Extract the [X, Y] coordinate from the center of the cell holding the provided text.  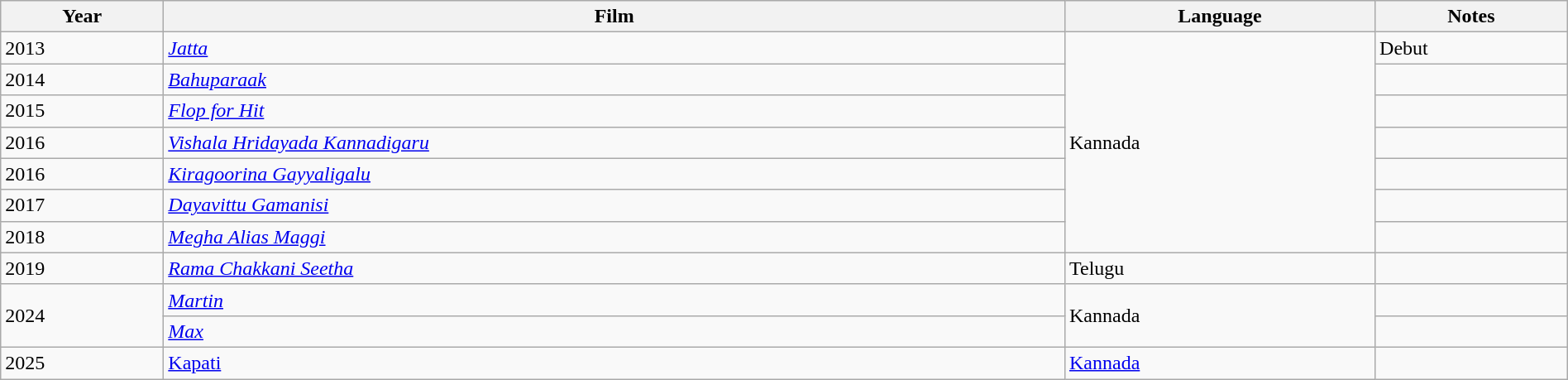
Rama Chakkani Seetha [614, 268]
Kapati [614, 363]
Bahuparaak [614, 79]
2025 [83, 363]
Flop for Hit [614, 111]
Telugu [1219, 268]
Debut [1472, 48]
Film [614, 17]
2014 [83, 79]
Jatta [614, 48]
2024 [83, 315]
2018 [83, 237]
Vishala Hridayada Kannadigaru [614, 142]
Megha Alias Maggi [614, 237]
Year [83, 17]
Kiragoorina Gayyaligalu [614, 174]
Language [1219, 17]
Max [614, 331]
Notes [1472, 17]
Dayavittu Gamanisi [614, 205]
2013 [83, 48]
Martin [614, 300]
2019 [83, 268]
2017 [83, 205]
2015 [83, 111]
